Determine the (X, Y) coordinate at the center of the cell enclosing the given text.  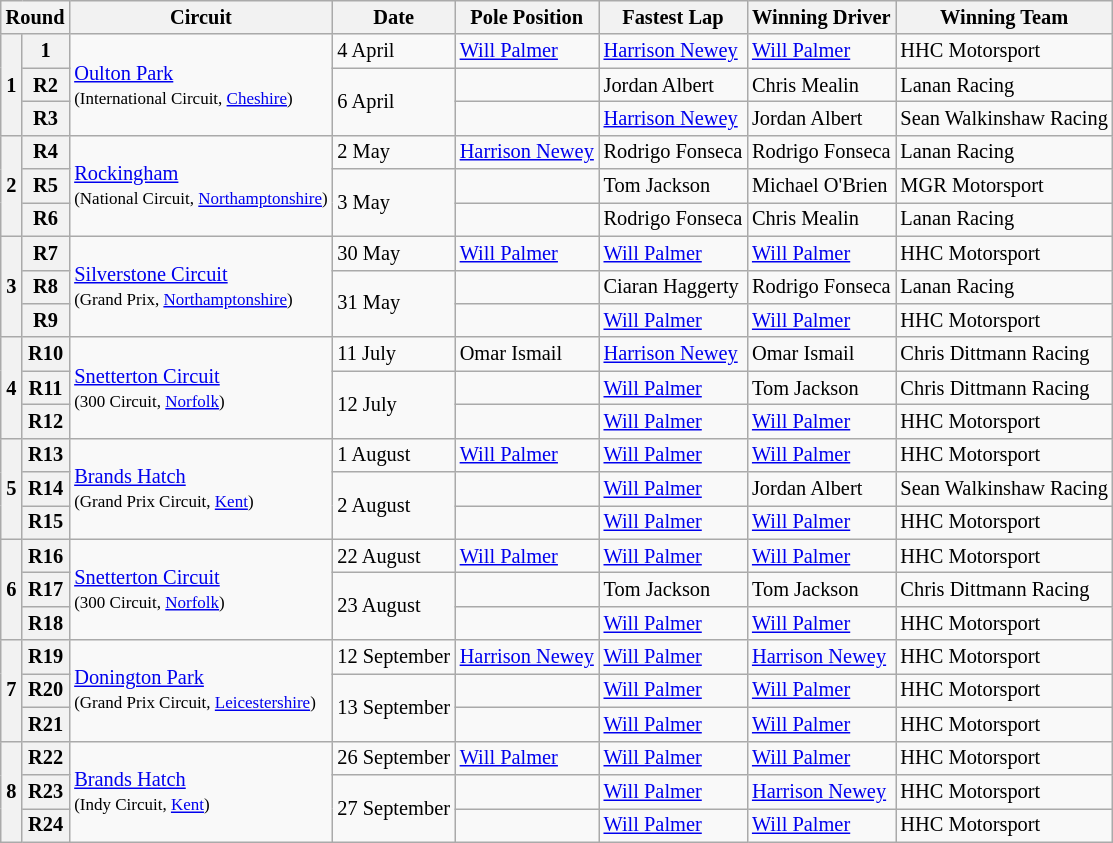
R21 (46, 724)
Oulton Park(International Circuit, Cheshire) (200, 84)
7 (12, 690)
12 September (393, 657)
R20 (46, 690)
R23 (46, 791)
4 (12, 388)
R4 (46, 152)
R7 (46, 253)
R9 (46, 320)
23 August (393, 606)
R16 (46, 556)
R13 (46, 455)
R22 (46, 758)
Ciaran Haggerty (673, 287)
R3 (46, 118)
R6 (46, 219)
13 September (393, 706)
Brands Hatch(Indy Circuit, Kent) (200, 792)
Fastest Lap (673, 17)
R2 (46, 85)
Rockingham(National Circuit, Northamptonshire) (200, 186)
R11 (46, 388)
31 May (393, 304)
Date (393, 17)
R14 (46, 489)
R10 (46, 354)
Donington Park(Grand Prix Circuit, Leicestershire) (200, 690)
Circuit (200, 17)
3 May (393, 202)
MGR Motorsport (1004, 186)
R19 (46, 657)
6 (12, 590)
6 April (393, 102)
2 August (393, 506)
2 (12, 186)
4 April (393, 51)
Round (36, 17)
1 August (393, 455)
Winning Driver (821, 17)
3 (12, 286)
R12 (46, 421)
Silverstone Circuit(Grand Prix, Northamptonshire) (200, 286)
27 September (393, 808)
Winning Team (1004, 17)
Pole Position (527, 17)
R5 (46, 186)
26 September (393, 758)
2 May (393, 152)
22 August (393, 556)
R8 (46, 287)
R24 (46, 825)
R17 (46, 589)
11 July (393, 354)
Michael O'Brien (821, 186)
Brands Hatch(Grand Prix Circuit, Kent) (200, 488)
12 July (393, 404)
30 May (393, 253)
8 (12, 792)
R18 (46, 623)
R15 (46, 522)
5 (12, 488)
